Pinpoint the cell where the given text exists, returning its (x, y) midpoint coordinate. 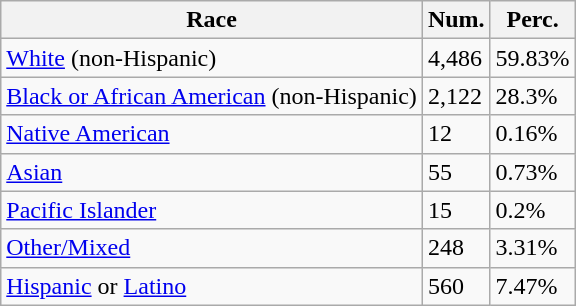
Race (212, 20)
15 (456, 210)
Other/Mixed (212, 248)
0.2% (532, 210)
560 (456, 286)
28.3% (532, 96)
Black or African American (non-Hispanic) (212, 96)
59.83% (532, 58)
Num. (456, 20)
White (non-Hispanic) (212, 58)
3.31% (532, 248)
Perc. (532, 20)
12 (456, 134)
Hispanic or Latino (212, 286)
Pacific Islander (212, 210)
Native American (212, 134)
Asian (212, 172)
55 (456, 172)
4,486 (456, 58)
2,122 (456, 96)
7.47% (532, 286)
0.73% (532, 172)
248 (456, 248)
0.16% (532, 134)
